Identify which cell holds the provided text, then report its [X, Y] central coordinate. 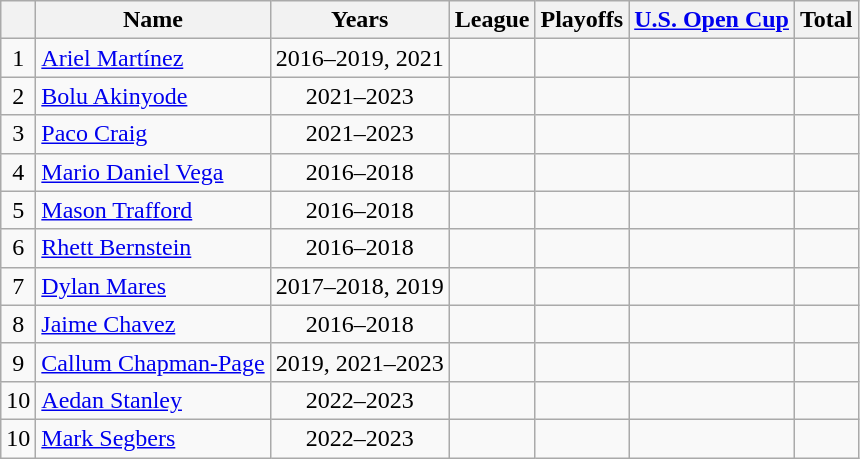
9 [18, 362]
Dylan Mares [153, 286]
6 [18, 248]
5 [18, 210]
U.S. Open Cup [712, 20]
Aedan Stanley [153, 400]
2016–2019, 2021 [360, 58]
Callum Chapman-Page [153, 362]
4 [18, 172]
Rhett Bernstein [153, 248]
Jaime Chavez [153, 324]
2 [18, 96]
Name [153, 20]
Mark Segbers [153, 438]
1 [18, 58]
Mario Daniel Vega [153, 172]
2019, 2021–2023 [360, 362]
Ariel Martínez [153, 58]
8 [18, 324]
7 [18, 286]
Mason Trafford [153, 210]
2017–2018, 2019 [360, 286]
Bolu Akinyode [153, 96]
League [492, 20]
Playoffs [582, 20]
Years [360, 20]
Paco Craig [153, 134]
3 [18, 134]
Total [826, 20]
